Return (x, y) of the center of cell containing provided text 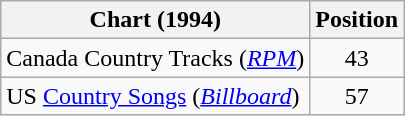
US Country Songs (Billboard) (156, 96)
Chart (1994) (156, 20)
Position (357, 20)
43 (357, 58)
Canada Country Tracks (RPM) (156, 58)
57 (357, 96)
